Find where the given text appears and provide that cell's center as [x, y] coordinate. 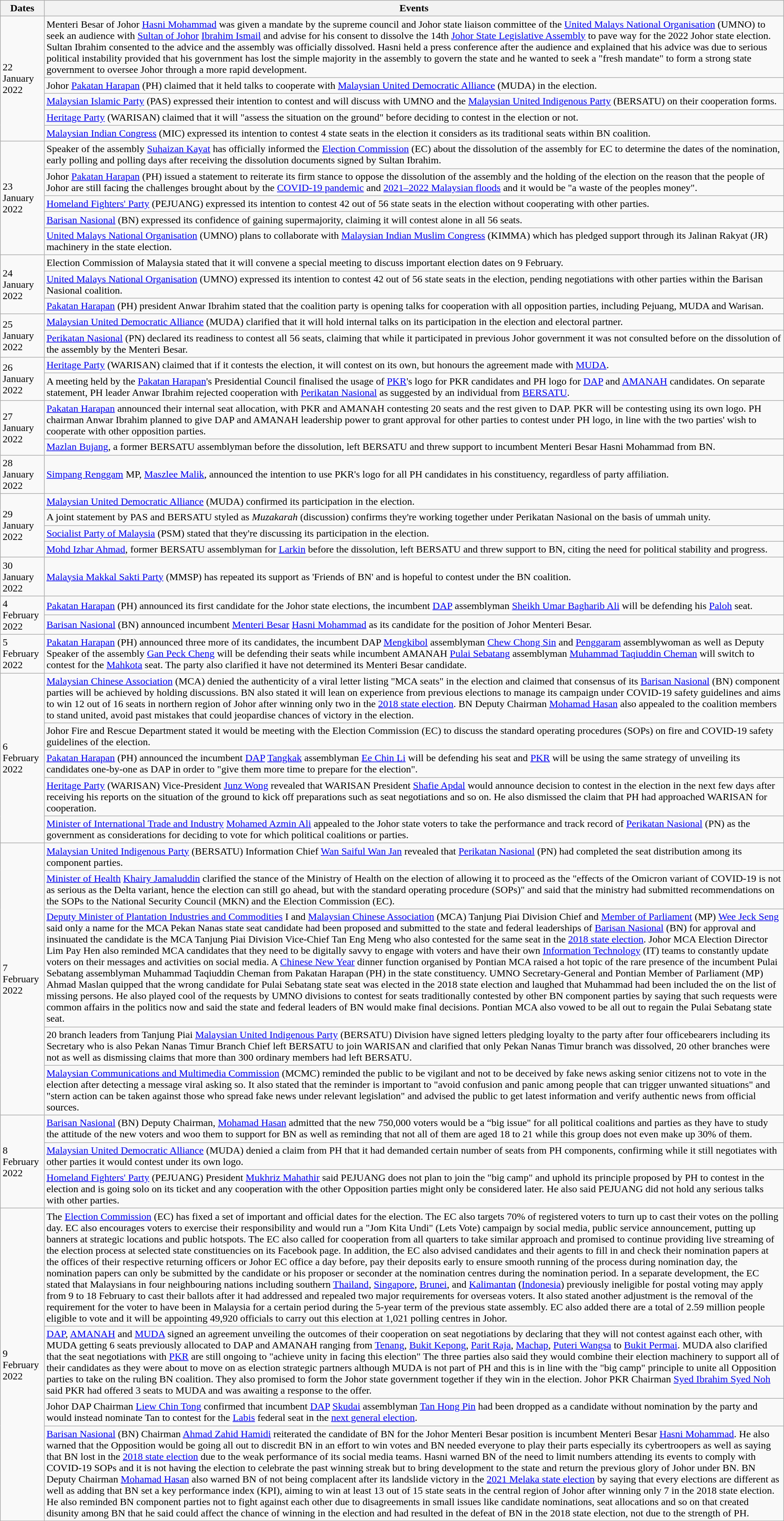
25 January 2022 [23, 336]
Malaysian United Democratic Alliance (MUDA) clarified that it will hold internal talks on its participation in the election and electoral partner. [414, 322]
28 January 2022 [23, 474]
29 January 2022 [23, 525]
7 February 2022 [23, 979]
Johor Pakatan Harapan (PH) claimed that it held talks to cooperate with Malaysian United Democratic Alliance (MUDA) in the election. [414, 85]
4 February 2022 [23, 615]
23 January 2022 [23, 198]
Heritage Party (WARISAN) claimed that it will "assess the situation on the ground" before deciding to contest in the election or not. [414, 117]
30 January 2022 [23, 576]
6 February 2022 [23, 758]
26 January 2022 [23, 379]
Barisan Nasional (BN) expressed its confidence of gaining supermajority, claiming it will contest alone in all 56 seats. [414, 219]
Election Commission of Malaysia stated that it will convene a special meeting to discuss important election dates on 9 February. [414, 263]
9 February 2022 [23, 1364]
Malaysia Makkal Sakti Party (MMSP) has repeated its support as 'Friends of BN' and is hopeful to contest under the BN coalition. [414, 576]
5 February 2022 [23, 653]
27 January 2022 [23, 428]
Mazlan Bujang, a former BERSATU assemblyman before the dissolution, left BERSATU and threw support to incumbent Menteri Besar Hasni Mohammad from BN. [414, 447]
Heritage Party (WARISAN) claimed that if it contests the election, it will contest on its own, but honours the agreement made with MUDA. [414, 365]
8 February 2022 [23, 1162]
Events [414, 8]
Dates [23, 8]
Socialist Party of Malaysia (PSM) stated that they're discussing its participation in the election. [414, 533]
Barisan Nasional (BN) announced incumbent Menteri Besar Hasni Mohammad as its candidate for the position of Johor Menteri Besar. [414, 625]
24 January 2022 [23, 284]
22 January 2022 [23, 79]
Malaysian United Democratic Alliance (MUDA) confirmed its participation in the election. [414, 501]
